Capture the cell that displays the provided text and extract its [X, Y] central coordinate. 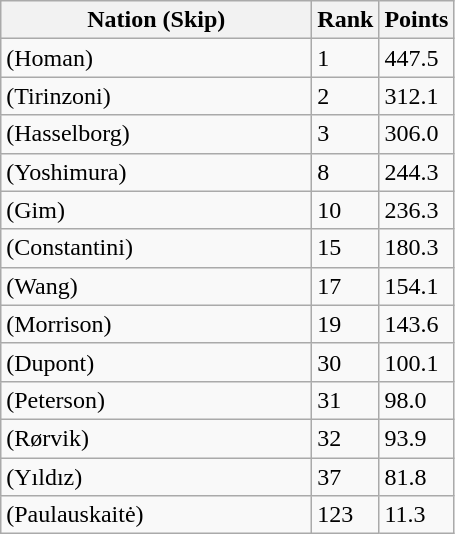
(Constantini) [156, 248]
30 [346, 362]
15 [346, 248]
(Tirinzoni) [156, 96]
306.0 [416, 134]
Nation (Skip) [156, 20]
19 [346, 324]
123 [346, 515]
8 [346, 172]
(Homan) [156, 58]
11.3 [416, 515]
(Peterson) [156, 400]
(Morrison) [156, 324]
143.6 [416, 324]
3 [346, 134]
(Yoshimura) [156, 172]
93.9 [416, 438]
(Rørvik) [156, 438]
447.5 [416, 58]
100.1 [416, 362]
(Paulauskaitė) [156, 515]
(Hasselborg) [156, 134]
(Gim) [156, 210]
(Yıldız) [156, 477]
98.0 [416, 400]
Rank [346, 20]
(Dupont) [156, 362]
180.3 [416, 248]
244.3 [416, 172]
Points [416, 20]
312.1 [416, 96]
1 [346, 58]
10 [346, 210]
(Wang) [156, 286]
37 [346, 477]
154.1 [416, 286]
32 [346, 438]
81.8 [416, 477]
31 [346, 400]
17 [346, 286]
2 [346, 96]
236.3 [416, 210]
